Detect which cell encompasses the target text, then output its [x, y] center coordinate. 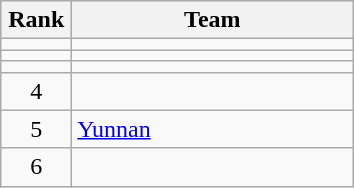
5 [36, 129]
Team [212, 20]
Yunnan [212, 129]
Rank [36, 20]
4 [36, 91]
6 [36, 167]
